Detect which cell encompasses the target text, then output its [x, y] center coordinate. 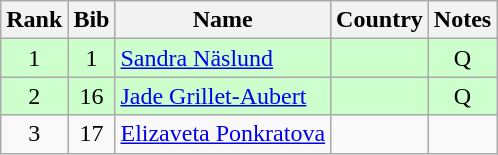
Jade Grillet-Aubert [223, 96]
Name [223, 20]
Country [380, 20]
16 [92, 96]
Elizaveta Ponkratova [223, 134]
Notes [462, 20]
Rank [34, 20]
Bib [92, 20]
2 [34, 96]
17 [92, 134]
Sandra Näslund [223, 58]
3 [34, 134]
